Search for the cell housing the specified text and yield its (x, y) center coordinate. 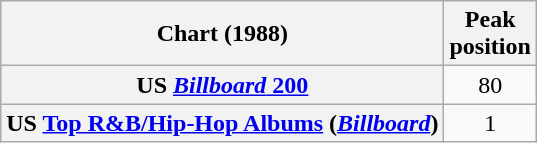
80 (490, 85)
US Billboard 200 (222, 85)
US Top R&B/Hip-Hop Albums (Billboard) (222, 123)
Peakposition (490, 34)
1 (490, 123)
Chart (1988) (222, 34)
